Return (X, Y) of the center of cell containing provided text 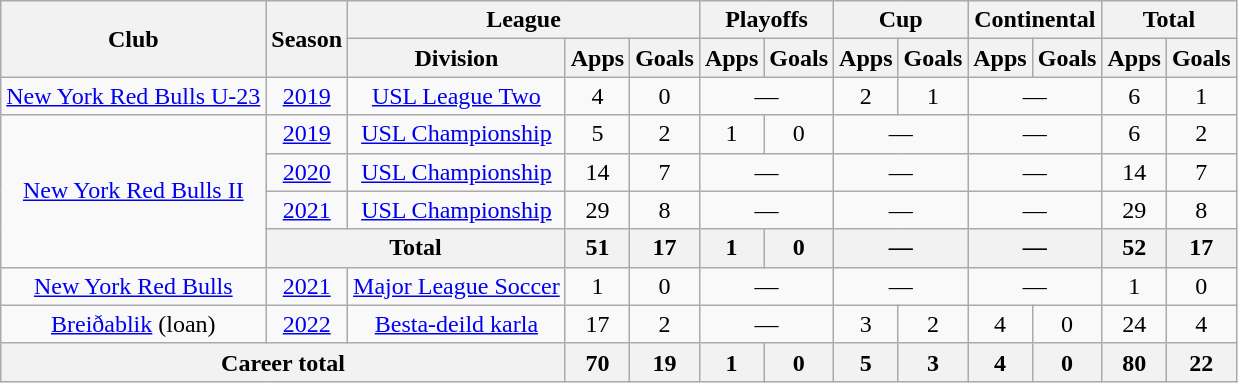
Playoffs (766, 20)
Division (457, 58)
Major League Soccer (457, 286)
Besta-deild karla (457, 324)
2020 (307, 172)
Breiðablik (loan) (134, 324)
New York Red Bulls U-23 (134, 96)
22 (1201, 362)
Continental (1035, 20)
New York Red Bulls (134, 286)
Season (307, 39)
80 (1134, 362)
New York Red Bulls II (134, 191)
Career total (283, 362)
League (524, 20)
19 (665, 362)
2022 (307, 324)
51 (597, 248)
Club (134, 39)
52 (1134, 248)
24 (1134, 324)
70 (597, 362)
USL League Two (457, 96)
Cup (901, 20)
